Capture the cell that displays the provided text and extract its [x, y] central coordinate. 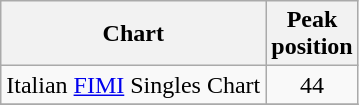
Italian FIMI Singles Chart [134, 85]
44 [312, 85]
Chart [134, 34]
Peakposition [312, 34]
